Output the (x, y) coordinate of the center of the cell containing the given text.  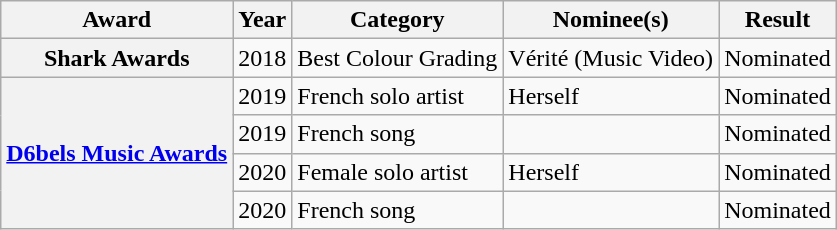
French solo artist (398, 96)
Category (398, 20)
2018 (262, 58)
Nominee(s) (611, 20)
Result (778, 20)
Award (117, 20)
Year (262, 20)
Vérité (Music Video) (611, 58)
Best Colour Grading (398, 58)
Shark Awards (117, 58)
Female solo artist (398, 172)
D6bels Music Awards (117, 153)
